Locate the cell with the specified text and output its (x, y) center coordinate. 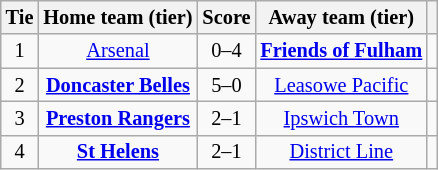
Doncaster Belles (118, 85)
4 (20, 152)
0–4 (226, 51)
Away team (tier) (341, 17)
2 (20, 85)
1 (20, 51)
District Line (341, 152)
Arsenal (118, 51)
Home team (tier) (118, 17)
Leasowe Pacific (341, 85)
Preston Rangers (118, 118)
Score (226, 17)
5–0 (226, 85)
Tie (20, 17)
St Helens (118, 152)
3 (20, 118)
Friends of Fulham (341, 51)
Ipswich Town (341, 118)
